Search for the cell housing the specified text and yield its (x, y) center coordinate. 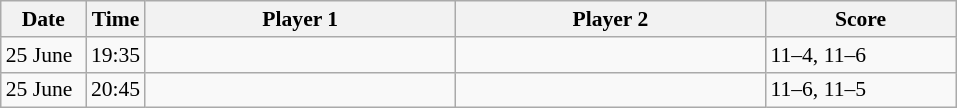
20:45 (116, 90)
Score (860, 19)
11–4, 11–6 (860, 55)
19:35 (116, 55)
Time (116, 19)
Date (44, 19)
Player 2 (610, 19)
11–6, 11–5 (860, 90)
Player 1 (300, 19)
